Find where the given text appears and provide that cell's center as [x, y] coordinate. 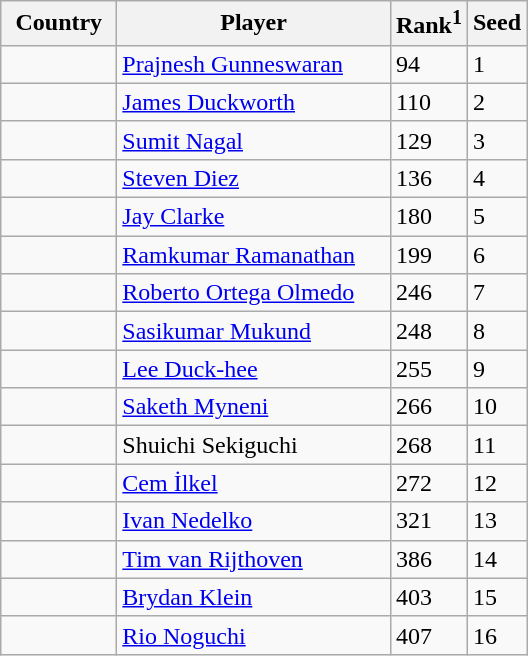
255 [428, 369]
Shuichi Sekiguchi [254, 445]
Country [59, 24]
Rio Noguchi [254, 635]
246 [428, 293]
14 [496, 559]
180 [428, 217]
268 [428, 445]
Ivan Nedelko [254, 521]
James Duckworth [254, 102]
Prajnesh Gunneswaran [254, 64]
Lee Duck-hee [254, 369]
8 [496, 331]
11 [496, 445]
Brydan Klein [254, 597]
386 [428, 559]
2 [496, 102]
136 [428, 178]
403 [428, 597]
1 [496, 64]
110 [428, 102]
9 [496, 369]
Cem İlkel [254, 483]
94 [428, 64]
12 [496, 483]
10 [496, 407]
6 [496, 255]
Roberto Ortega Olmedo [254, 293]
3 [496, 140]
13 [496, 521]
4 [496, 178]
15 [496, 597]
321 [428, 521]
Sumit Nagal [254, 140]
248 [428, 331]
Player [254, 24]
Saketh Myneni [254, 407]
Ramkumar Ramanathan [254, 255]
16 [496, 635]
129 [428, 140]
7 [496, 293]
Sasikumar Mukund [254, 331]
199 [428, 255]
Steven Diez [254, 178]
266 [428, 407]
Seed [496, 24]
5 [496, 217]
Jay Clarke [254, 217]
272 [428, 483]
407 [428, 635]
Rank1 [428, 24]
Tim van Rijthoven [254, 559]
